Identify which cell holds the provided text, then report its (x, y) central coordinate. 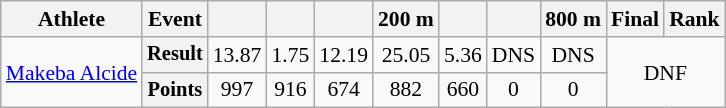
Event (175, 19)
5.36 (463, 55)
1.75 (290, 55)
Makeba Alcide (72, 72)
997 (238, 90)
882 (406, 90)
674 (344, 90)
916 (290, 90)
Rank (694, 19)
Points (175, 90)
DNF (666, 72)
Athlete (72, 19)
13.87 (238, 55)
200 m (406, 19)
660 (463, 90)
800 m (573, 19)
25.05 (406, 55)
Result (175, 55)
12.19 (344, 55)
Final (635, 19)
